Return the [X, Y] coordinate for the center point of the cell that contains the specified text.  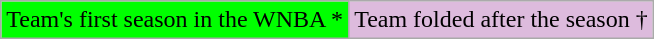
Team's first season in the WNBA * [175, 20]
Team folded after the season † [502, 20]
